Return (x, y) of the center of cell containing provided text 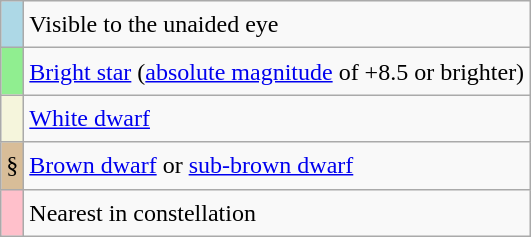
Visible to the unaided eye (277, 24)
§ (12, 166)
Bright star (absolute magnitude of +8.5 or brighter) (277, 72)
White dwarf (277, 118)
Nearest in constellation (277, 212)
Brown dwarf or sub-brown dwarf (277, 166)
